Return the (x, y) coordinate for the center point of the cell that contains the specified text.  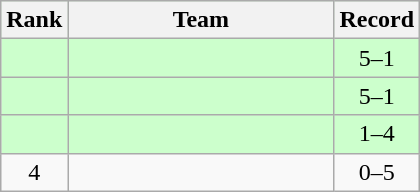
4 (34, 172)
0–5 (377, 172)
Record (377, 20)
Team (201, 20)
1–4 (377, 134)
Rank (34, 20)
